Locate the cell with the specified text and output its [X, Y] center coordinate. 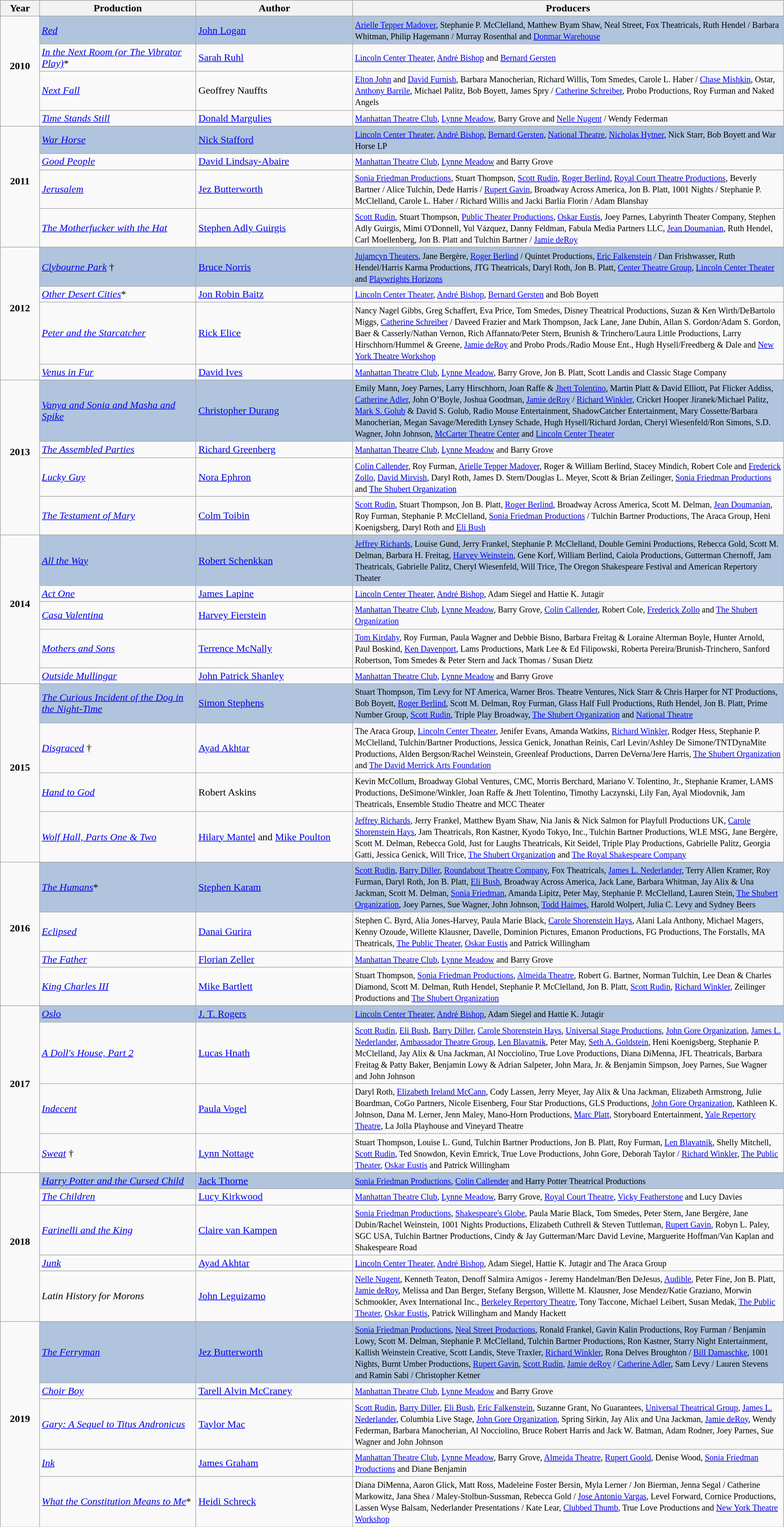
Jack Thorne [274, 1181]
Claire van Kampen [274, 1230]
Gary: A Sequel to Titus Andronicus [118, 1424]
2017 [20, 1089]
Stephen Karam [274, 887]
Nora Ephron [274, 477]
Next Fall [118, 91]
Bruce Norris [274, 267]
The Curious Incident of the Dog in the Night-Time [118, 703]
The Motherfucker with the Hat [118, 228]
John Logan [274, 30]
Mothers and Sons [118, 648]
Clybourne Park † [118, 267]
2011 [20, 186]
2019 [20, 1424]
2016 [20, 934]
Sweat † [118, 1153]
Jon Robin Baitz [274, 294]
Rick Elice [274, 333]
Lincoln Center Theater, André Bishop and Bernard Gersten [568, 57]
Lucky Guy [118, 477]
Sarah Ruhl [274, 57]
Author [274, 8]
The Testament of Mary [118, 516]
Lincoln Center Theater, André Bishop, Bernard Gersten and Bob Boyett [568, 294]
Oslo [118, 1014]
Ink [118, 1463]
Junk [118, 1263]
James Lapine [274, 594]
What the Constitution Means to Me* [118, 1502]
Indecent [118, 1109]
Choir Boy [118, 1391]
Richard Greenberg [274, 450]
War Horse [118, 140]
Geoffrey Nauffts [274, 91]
King Charles III [118, 987]
Terrence McNally [274, 648]
The Assembled Parties [118, 450]
Harvey Fierstein [274, 615]
Vanya and Sonia and Masha and Spike [118, 411]
Simon Stephens [274, 703]
Casa Valentina [118, 615]
Mike Bartlett [274, 987]
Year [20, 8]
Colm Toibin [274, 516]
Production [118, 8]
The Children [118, 1197]
2012 [20, 313]
Producers [568, 8]
Manhattan Theatre Club, Lynne Meadow, Barry Grove and Nelle Nugent / Wendy Federman [568, 118]
Venus in Fur [118, 372]
Manhattan Theatre Club, Lynne Meadow, Barry Grove, Jon B. Platt, Scott Landis and Classic Stage Company [568, 372]
Manhattan Theatre Club, Lynne Meadow, Barry Grove, Almeida Theatre, Rupert Goold, Denise Wood, Sonia Friedman Productions and Diane Benjamin [568, 1463]
Manhattan Theatre Club, Lynne Meadow, Barry Grove, Colin Callender, Robert Cole, Frederick Zollo and The Shubert Organization [568, 615]
David Ives [274, 372]
Latin History for Morons [118, 1296]
All the Way [118, 560]
Peter and the Starcatcher [118, 333]
Tarell Alvin McCraney [274, 1391]
Heidi Schreck [274, 1502]
James Graham [274, 1463]
Wolf Hall, Parts One & Two [118, 837]
Other Desert Cities* [118, 294]
Robert Schenkkan [274, 560]
Hilary Mantel and Mike Poulton [274, 837]
Florian Zeller [274, 959]
J. T. Rogers [274, 1014]
2013 [20, 458]
Hand to God [118, 792]
Lincoln Center Theater, André Bishop, Adam Siegel, Hattie K. Jutagir and The Araca Group [568, 1263]
Robert Askins [274, 792]
Danai Gurira [274, 931]
Paula Vogel [274, 1109]
Farinelli and the King [118, 1230]
Nick Stafford [274, 140]
Sonia Friedman Productions, Colin Callender and Harry Potter Theatrical Productions [568, 1181]
Harry Potter and the Cursed Child [118, 1181]
Red [118, 30]
The Ferryman [118, 1352]
Eclipsed [118, 931]
David Lindsay-Abaire [274, 162]
John Leguizamo [274, 1296]
In the Next Room (or The Vibrator Play)* [118, 57]
Lucy Kirkwood [274, 1197]
2010 [20, 71]
Good People [118, 162]
A Doll's House, Part 2 [118, 1053]
Jerusalem [118, 189]
Disgraced † [118, 747]
Time Stands Still [118, 118]
The Father [118, 959]
2018 [20, 1247]
2014 [20, 610]
Lucas Hnath [274, 1053]
Christopher Durang [274, 411]
The Humans* [118, 887]
Donald Margulies [274, 118]
Stephen Adly Guirgis [274, 228]
Act One [118, 594]
Lynn Nottage [274, 1153]
Lincoln Center Theater, André Bishop, Bernard Gersten, National Theatre, Nicholas Hytner, Nick Starr, Bob Boyett and War Horse LP [568, 140]
2015 [20, 773]
Taylor Mac [274, 1424]
John Patrick Shanley [274, 676]
Manhattan Theatre Club, Lynne Meadow, Barry Grove, Royal Court Theatre, Vicky Featherstone and Lucy Davies [568, 1197]
Outside Mullingar [118, 676]
